Detect which cell encompasses the target text, then output its (X, Y) center coordinate. 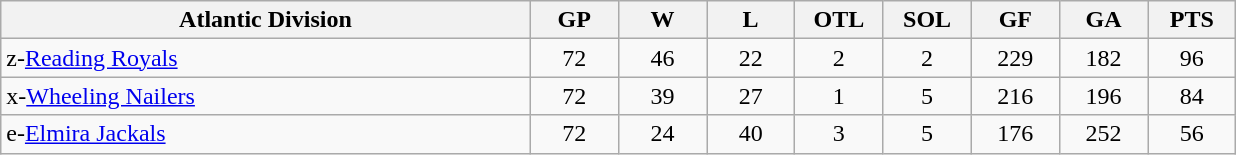
229 (1015, 58)
182 (1103, 58)
39 (662, 96)
40 (751, 134)
e-Elmira Jackals (266, 134)
SOL (927, 20)
56 (1192, 134)
L (751, 20)
216 (1015, 96)
1 (839, 96)
27 (751, 96)
22 (751, 58)
GF (1015, 20)
196 (1103, 96)
GA (1103, 20)
W (662, 20)
OTL (839, 20)
176 (1015, 134)
z-Reading Royals (266, 58)
PTS (1192, 20)
46 (662, 58)
3 (839, 134)
GP (574, 20)
Atlantic Division (266, 20)
24 (662, 134)
252 (1103, 134)
x-Wheeling Nailers (266, 96)
96 (1192, 58)
84 (1192, 96)
